Output the [x, y] coordinate of the center of the cell containing the given text.  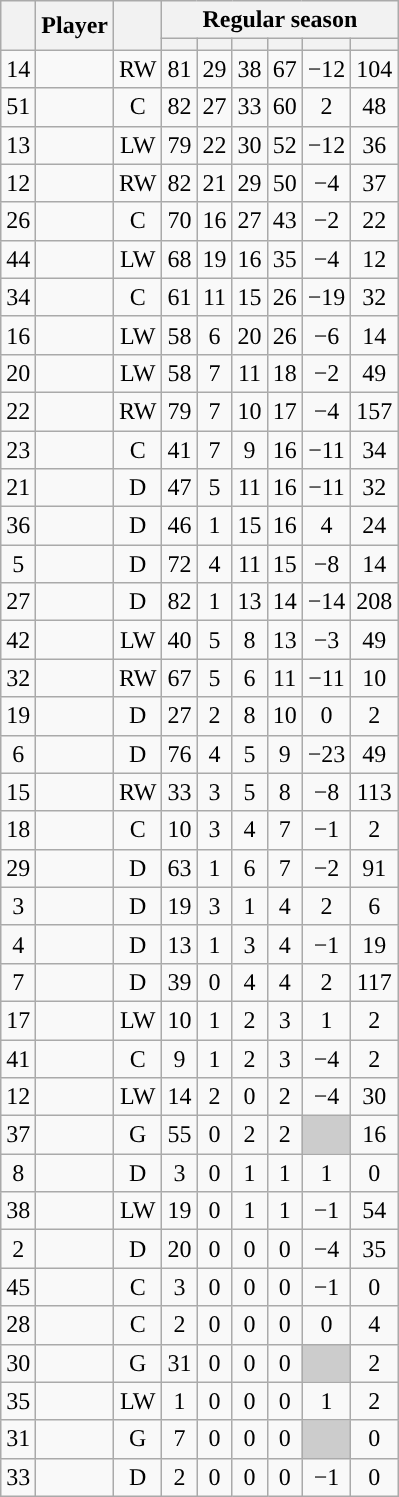
60 [284, 107]
46 [180, 526]
68 [180, 259]
51 [18, 107]
44 [18, 259]
40 [180, 640]
47 [180, 488]
63 [180, 868]
−19 [326, 297]
23 [18, 449]
113 [374, 792]
117 [374, 982]
Player [75, 26]
42 [18, 640]
48 [374, 107]
−23 [326, 754]
52 [284, 145]
Regular season [280, 20]
157 [374, 411]
−3 [326, 640]
45 [18, 1287]
39 [180, 982]
91 [374, 868]
50 [284, 183]
76 [180, 754]
81 [180, 69]
28 [18, 1325]
55 [180, 1135]
24 [374, 526]
54 [374, 1211]
72 [180, 564]
70 [180, 221]
208 [374, 602]
61 [180, 297]
−6 [326, 335]
43 [284, 221]
104 [374, 69]
−14 [326, 602]
